Find where the given text appears and provide that cell's center as [X, Y] coordinate. 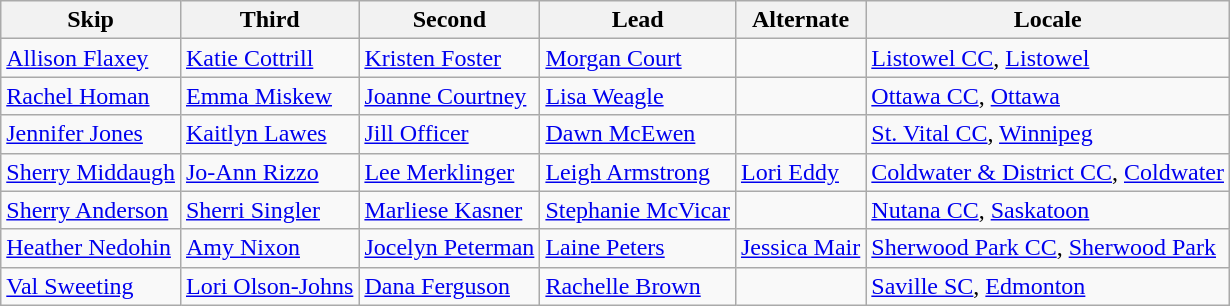
Listowel CC, Listowel [1048, 58]
Laine Peters [638, 248]
Coldwater & District CC, Coldwater [1048, 172]
Sherri Singler [269, 210]
Joanne Courtney [450, 96]
Lori Eddy [800, 172]
Jill Officer [450, 134]
Saville SC, Edmonton [1048, 286]
Alternate [800, 20]
Jo-Ann Rizzo [269, 172]
Jessica Mair [800, 248]
Leigh Armstrong [638, 172]
Ottawa CC, Ottawa [1048, 96]
Lisa Weagle [638, 96]
Sherwood Park CC, Sherwood Park [1048, 248]
Sherry Middaugh [91, 172]
Rachel Homan [91, 96]
Skip [91, 20]
Lead [638, 20]
Heather Nedohin [91, 248]
Lori Olson-Johns [269, 286]
Val Sweeting [91, 286]
Jennifer Jones [91, 134]
Dawn McEwen [638, 134]
Dana Ferguson [450, 286]
Lee Merklinger [450, 172]
Amy Nixon [269, 248]
Stephanie McVicar [638, 210]
Locale [1048, 20]
Rachelle Brown [638, 286]
Morgan Court [638, 58]
Nutana CC, Saskatoon [1048, 210]
Second [450, 20]
Marliese Kasner [450, 210]
Jocelyn Peterman [450, 248]
Kristen Foster [450, 58]
Emma Miskew [269, 96]
Kaitlyn Lawes [269, 134]
Allison Flaxey [91, 58]
Sherry Anderson [91, 210]
Katie Cottrill [269, 58]
Third [269, 20]
St. Vital CC, Winnipeg [1048, 134]
